Provide the (x, y) coordinate of the cell's center where the given text is located.  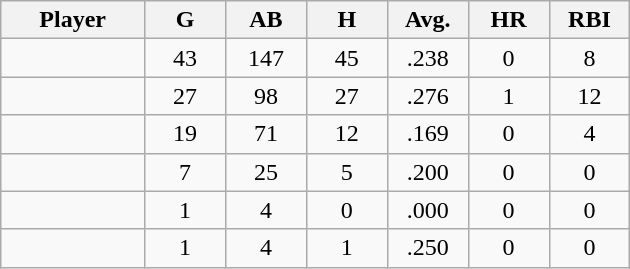
.250 (428, 248)
19 (186, 134)
98 (266, 96)
G (186, 20)
Player (73, 20)
RBI (590, 20)
.000 (428, 210)
AB (266, 20)
71 (266, 134)
HR (508, 20)
Avg. (428, 20)
43 (186, 58)
.238 (428, 58)
5 (346, 172)
.200 (428, 172)
7 (186, 172)
H (346, 20)
25 (266, 172)
.276 (428, 96)
147 (266, 58)
.169 (428, 134)
45 (346, 58)
8 (590, 58)
